Extract the [X, Y] coordinate from the center of the cell holding the provided text.  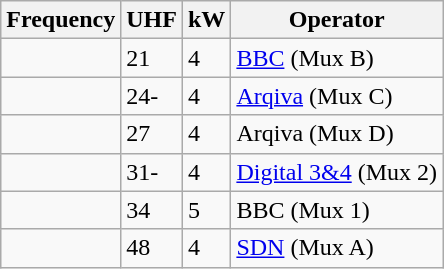
Frequency [61, 20]
Digital 3&4 (Mux 2) [337, 172]
24- [152, 96]
Operator [337, 20]
27 [152, 134]
21 [152, 58]
BBC (Mux 1) [337, 210]
Arqiva (Mux D) [337, 134]
5 [206, 210]
SDN (Mux A) [337, 248]
31- [152, 172]
Arqiva (Mux C) [337, 96]
UHF [152, 20]
kW [206, 20]
BBC (Mux B) [337, 58]
34 [152, 210]
48 [152, 248]
